Find where the given text appears and provide that cell's center as [x, y] coordinate. 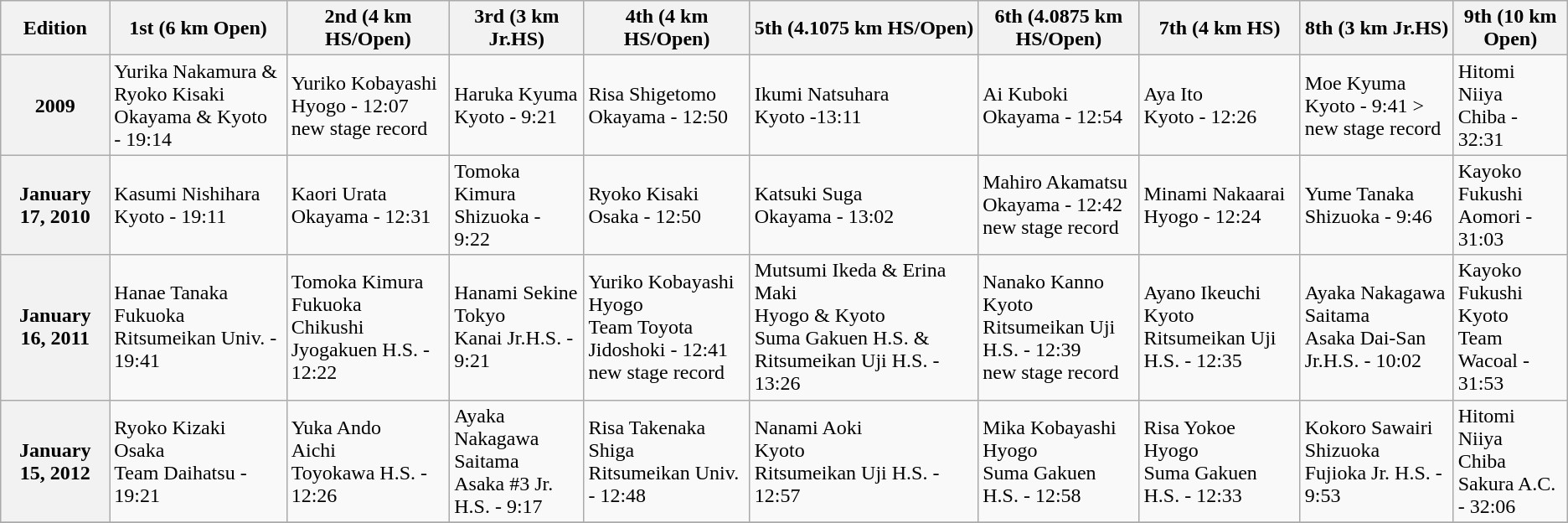
Kaori Urata Okayama - 12:31 [369, 205]
Yurika Nakamura & Ryoko Kisaki Okayama & Kyoto - 19:14 [198, 106]
Mika Kobayashi HyogoSuma Gakuen H.S. - 12:58 [1059, 461]
Nanami Aoki KyotoRitsumeikan Uji H.S. - 12:57 [864, 461]
Ayaka Nakagawa SaitamaAsaka Dai-San Jr.H.S. - 10:02 [1377, 327]
Yuriko Kobayashi Hyogo - 12:07 new stage record [369, 106]
Risa Takenaka ShigaRitsumeikan Univ. - 12:48 [667, 461]
Yuka Ando AichiToyokawa H.S. - 12:26 [369, 461]
Hitomi Niiya ChibaSakura A.C. - 32:06 [1510, 461]
7th (4 km HS) [1220, 28]
4th (4 km HS/Open) [667, 28]
Mahiro Akamatsu Okayama - 12:42 new stage record [1059, 205]
Moe Kyuma Kyoto - 9:41 > new stage record [1377, 106]
Ryoko Kizaki OsakaTeam Daihatsu - 19:21 [198, 461]
Kokoro Sawairi ShizuokaFujioka Jr. H.S. - 9:53 [1377, 461]
9th (10 km Open) [1510, 28]
8th (3 km Jr.HS) [1377, 28]
Ryoko Kisaki Osaka - 12:50 [667, 205]
Katsuki Suga Okayama - 13:02 [864, 205]
Kayoko Fukushi KyotoTeam Wacoal - 31:53 [1510, 327]
Hanami Sekine TokyoKanai Jr.H.S. - 9:21 [517, 327]
Tomoka Kimura Shizuoka - 9:22 [517, 205]
Minami Nakaarai Hyogo - 12:24 [1220, 205]
Risa Shigetomo Okayama - 12:50 [667, 106]
January 15, 2012 [55, 461]
Yuriko Kobayashi HyogoTeam Toyota Jidoshoki - 12:41new stage record [667, 327]
Edition [55, 28]
3rd (3 km Jr.HS) [517, 28]
Hitomi Niiya Chiba - 32:31 [1510, 106]
Haruka Kyuma Kyoto - 9:21 [517, 106]
Aya Ito Kyoto - 12:26 [1220, 106]
5th (4.1075 km HS/Open) [864, 28]
Yume Tanaka Shizuoka - 9:46 [1377, 205]
Ayaka Nakagawa SaitamaAsaka #3 Jr. H.S. - 9:17 [517, 461]
2009 [55, 106]
January 17, 2010 [55, 205]
Hanae Tanaka FukuokaRitsumeikan Univ. - 19:41 [198, 327]
Nanako Kanno KyotoRitsumeikan Uji H.S. - 12:39new stage record [1059, 327]
Risa Yokoe HyogoSuma Gakuen H.S. - 12:33 [1220, 461]
Kayoko Fukushi Aomori - 31:03 [1510, 205]
Mutsumi Ikeda & Erina Maki Hyogo & KyotoSuma Gakuen H.S. & Ritsumeikan Uji H.S. - 13:26 [864, 327]
January 16, 2011 [55, 327]
Ai Kuboki Okayama - 12:54 [1059, 106]
Kasumi Nishihara Kyoto - 19:11 [198, 205]
Ikumi Natsuhara Kyoto -13:11 [864, 106]
2nd (4 km HS/Open) [369, 28]
Ayano Ikeuchi KyotoRitsumeikan Uji H.S. - 12:35 [1220, 327]
6th (4.0875 km HS/Open) [1059, 28]
1st (6 km Open) [198, 28]
Tomoka Kimura FukuokaChikushi Jyogakuen H.S. - 12:22 [369, 327]
